Output the (X, Y) coordinate of the center of the cell containing the given text.  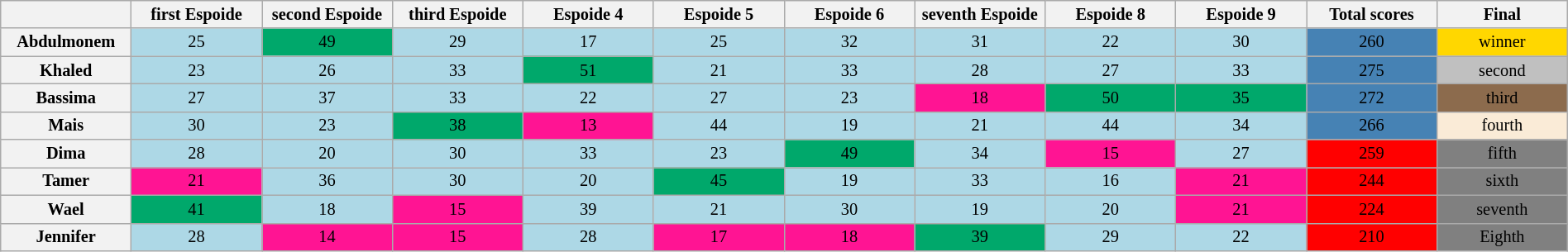
31 (980, 42)
winner (1502, 42)
224 (1372, 209)
Wael (66, 209)
Total scores (1372, 14)
36 (327, 181)
third (1502, 97)
Bassima (66, 97)
seventh (1502, 209)
fifth (1502, 154)
second Espoide (327, 14)
244 (1372, 181)
Mais (66, 126)
seventh Espoide (980, 14)
16 (1111, 181)
sixth (1502, 181)
Eighth (1502, 237)
Khaled (66, 70)
14 (327, 237)
fourth (1502, 126)
32 (849, 42)
Espoide 5 (719, 14)
Abdulmonem (66, 42)
13 (588, 126)
45 (719, 181)
second (1502, 70)
35 (1241, 97)
260 (1372, 42)
37 (327, 97)
259 (1372, 154)
50 (1111, 97)
210 (1372, 237)
third Espoide (457, 14)
Tamer (66, 181)
266 (1372, 126)
Espoide 8 (1111, 14)
Espoide 9 (1241, 14)
Espoide 4 (588, 14)
272 (1372, 97)
Espoide 6 (849, 14)
first Espoide (197, 14)
275 (1372, 70)
38 (457, 126)
Dima (66, 154)
26 (327, 70)
Jennifer (66, 237)
41 (197, 209)
Final (1502, 14)
51 (588, 70)
